Pinpoint the cell where the given text exists, returning its (x, y) midpoint coordinate. 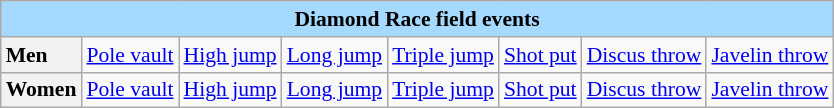
Women (42, 90)
Men (42, 55)
Diamond Race field events (418, 19)
